Determine the [X, Y] coordinate at the center of the cell enclosing the given text.  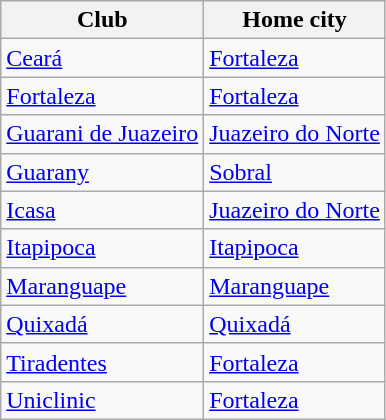
Tiradentes [102, 362]
Home city [295, 20]
Guarani de Juazeiro [102, 134]
Uniclinic [102, 400]
Ceará [102, 58]
Club [102, 20]
Icasa [102, 210]
Sobral [295, 172]
Guarany [102, 172]
